Search for the cell housing the specified text and yield its (X, Y) center coordinate. 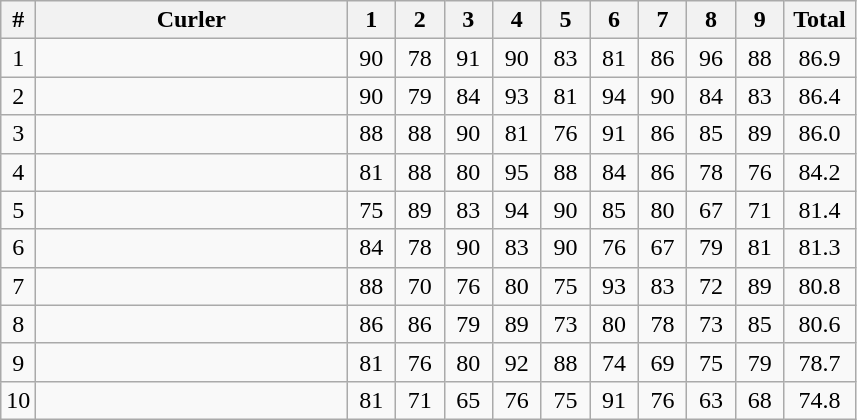
72 (712, 286)
86.9 (820, 58)
96 (712, 58)
65 (468, 400)
84.2 (820, 172)
92 (518, 362)
86.4 (820, 96)
# (18, 20)
70 (420, 286)
80.8 (820, 286)
Curler (192, 20)
95 (518, 172)
Total (820, 20)
81.3 (820, 248)
81.4 (820, 210)
74 (614, 362)
80.6 (820, 324)
68 (760, 400)
74.8 (820, 400)
86.0 (820, 134)
10 (18, 400)
63 (712, 400)
69 (662, 362)
78.7 (820, 362)
